Scan for the cell matching the given text and deliver its [X, Y] coordinate at center. 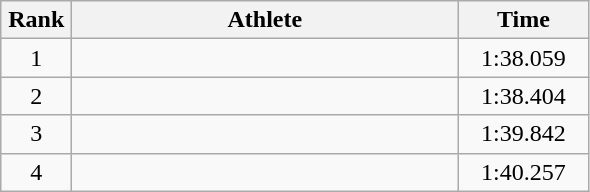
1:39.842 [524, 134]
2 [36, 96]
1:38.404 [524, 96]
3 [36, 134]
Athlete [265, 20]
1:38.059 [524, 58]
Rank [36, 20]
4 [36, 172]
1:40.257 [524, 172]
Time [524, 20]
1 [36, 58]
